Capture the cell that displays the provided text and extract its (X, Y) central coordinate. 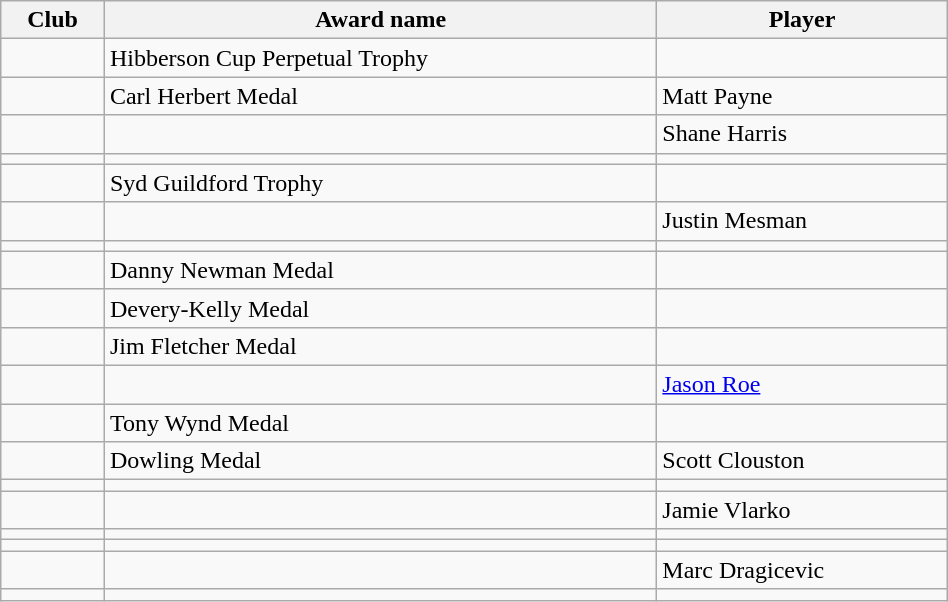
Player (802, 20)
Jamie Vlarko (802, 510)
Award name (380, 20)
Marc Dragicevic (802, 570)
Justin Mesman (802, 221)
Matt Payne (802, 96)
Carl Herbert Medal (380, 96)
Hibberson Cup Perpetual Trophy (380, 58)
Dowling Medal (380, 461)
Club (53, 20)
Devery-Kelly Medal (380, 308)
Syd Guildford Trophy (380, 183)
Jason Roe (802, 384)
Danny Newman Medal (380, 270)
Tony Wynd Medal (380, 423)
Scott Clouston (802, 461)
Shane Harris (802, 134)
Jim Fletcher Medal (380, 346)
